Detect which cell encompasses the target text, then output its [x, y] center coordinate. 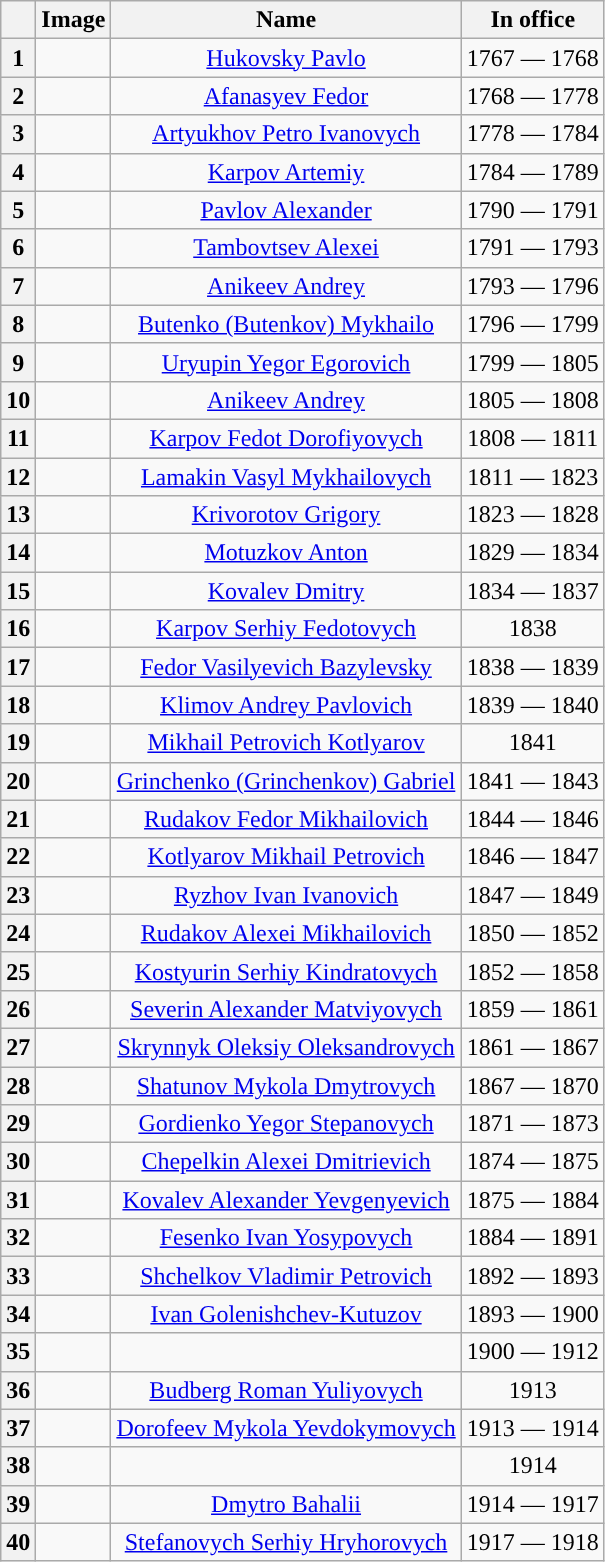
1793 — 1796 [532, 286]
Artyukhov Petro Ivanovych [286, 134]
25 [18, 971]
22 [18, 857]
1808 — 1811 [532, 438]
Budberg Roman Yuliyovych [286, 1390]
10 [18, 400]
1914 — 1917 [532, 1504]
Severin Alexander Matviyovych [286, 1009]
1852 — 1858 [532, 971]
Image [74, 20]
17 [18, 667]
5 [18, 210]
Stefanovych Serhiy Hryhorovych [286, 1542]
1791 — 1793 [532, 248]
26 [18, 1009]
23 [18, 895]
Chepelkin Alexei Dmitrievich [286, 1162]
21 [18, 819]
Dmytro Bahalii [286, 1504]
1874 — 1875 [532, 1162]
Kovalev Dmitry [286, 591]
1844 — 1846 [532, 819]
1805 — 1808 [532, 400]
33 [18, 1276]
12 [18, 477]
1893 — 1900 [532, 1314]
Pavlov Alexander [286, 210]
1867 — 1870 [532, 1085]
Lamakin Vasyl Mykhailovych [286, 477]
Rudakov Alexei Mikhailovich [286, 933]
Ryzhov Ivan Ivanovich [286, 895]
32 [18, 1238]
1796 — 1799 [532, 324]
Grinchenko (Grinchenkov) Gabriel [286, 781]
1823 — 1828 [532, 515]
13 [18, 515]
16 [18, 629]
1859 — 1861 [532, 1009]
Tambovtsev Alexei [286, 248]
34 [18, 1314]
Skrynnyk Oleksiy Oleksandrovych [286, 1047]
1913 [532, 1390]
Kotlyarov Mikhail Petrovich [286, 857]
27 [18, 1047]
1884 — 1891 [532, 1238]
Dorofeev Mykola Yevdokymovych [286, 1428]
1871 — 1873 [532, 1124]
1790 — 1791 [532, 210]
1900 — 1912 [532, 1352]
1839 — 1840 [532, 705]
1841 — 1843 [532, 781]
Name [286, 20]
1892 — 1893 [532, 1276]
Shatunov Mykola Dmytrovych [286, 1085]
Klimov Andrey Pavlovich [286, 705]
1850 — 1852 [532, 933]
1784 — 1789 [532, 172]
Krivorotov Grigory [286, 515]
1841 [532, 743]
18 [18, 705]
14 [18, 553]
1838 — 1839 [532, 667]
36 [18, 1390]
Rudakov Fedor Mikhailovich [286, 819]
31 [18, 1200]
1778 — 1784 [532, 134]
1838 [532, 629]
19 [18, 743]
Motuzkov Anton [286, 553]
1811 — 1823 [532, 477]
Kostyurin Serhiy Kindratovych [286, 971]
1861 — 1867 [532, 1047]
1917 — 1918 [532, 1542]
1799 — 1805 [532, 362]
11 [18, 438]
40 [18, 1542]
1914 [532, 1466]
37 [18, 1428]
Fedor Vasilyevich Bazylevsky [286, 667]
Mikhail Petrovich Kotlyarov [286, 743]
28 [18, 1085]
1913 — 1914 [532, 1428]
1847 — 1849 [532, 895]
2 [18, 96]
20 [18, 781]
1767 — 1768 [532, 58]
Shchelkov Vladimir Petrovich [286, 1276]
7 [18, 286]
39 [18, 1504]
1875 — 1884 [532, 1200]
8 [18, 324]
15 [18, 591]
Karpov Artemiy [286, 172]
Karpov Serhiy Fedotovych [286, 629]
Afanasyev Fedor [286, 96]
Karpov Fedot Dorofiyovych [286, 438]
Hukovsky Pavlo [286, 58]
Kovalev Alexander Yevgenyevich [286, 1200]
In office [532, 20]
Uryupin Yegor Egorovich [286, 362]
35 [18, 1352]
Butenko (Butenkov) Mykhailo [286, 324]
Gordienko Yegor Stepanovych [286, 1124]
29 [18, 1124]
24 [18, 933]
3 [18, 134]
30 [18, 1162]
1829 — 1834 [532, 553]
1768 — 1778 [532, 96]
38 [18, 1466]
1846 — 1847 [532, 857]
1834 — 1837 [532, 591]
6 [18, 248]
Ivan Golenishchev-Kutuzov [286, 1314]
Fesenko Ivan Yosypovych [286, 1238]
1 [18, 58]
9 [18, 362]
4 [18, 172]
